For the text-containing cell, return its midpoint in [X, Y] coordinate format. 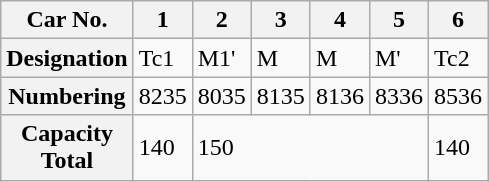
M1' [222, 58]
8136 [340, 96]
CapacityTotal [67, 148]
Tc1 [162, 58]
2 [222, 20]
8035 [222, 96]
4 [340, 20]
150 [310, 148]
Designation [67, 58]
8235 [162, 96]
Tc2 [458, 58]
5 [398, 20]
3 [280, 20]
Car No. [67, 20]
1 [162, 20]
6 [458, 20]
8135 [280, 96]
8536 [458, 96]
8336 [398, 96]
M' [398, 58]
Numbering [67, 96]
